Identify which cell holds the provided text, then report its (x, y) central coordinate. 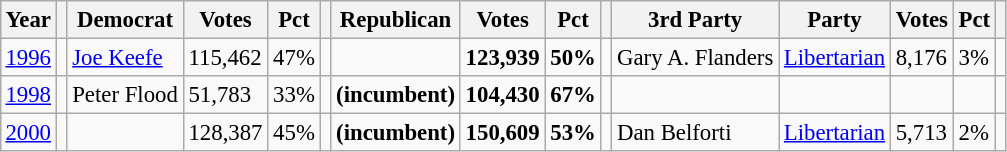
2% (974, 133)
67% (573, 95)
150,609 (502, 133)
1996 (28, 57)
2000 (28, 133)
Party (835, 20)
3rd Party (696, 20)
Dan Belforti (696, 133)
1998 (28, 95)
47% (294, 57)
115,462 (226, 57)
8,176 (922, 57)
Peter Flood (125, 95)
123,939 (502, 57)
45% (294, 133)
104,430 (502, 95)
5,713 (922, 133)
Joe Keefe (125, 57)
Democrat (125, 20)
128,387 (226, 133)
53% (573, 133)
Gary A. Flanders (696, 57)
3% (974, 57)
51,783 (226, 95)
Republican (396, 20)
33% (294, 95)
Year (28, 20)
50% (573, 57)
